Return the (X, Y) coordinate for the center point of the cell that contains the specified text.  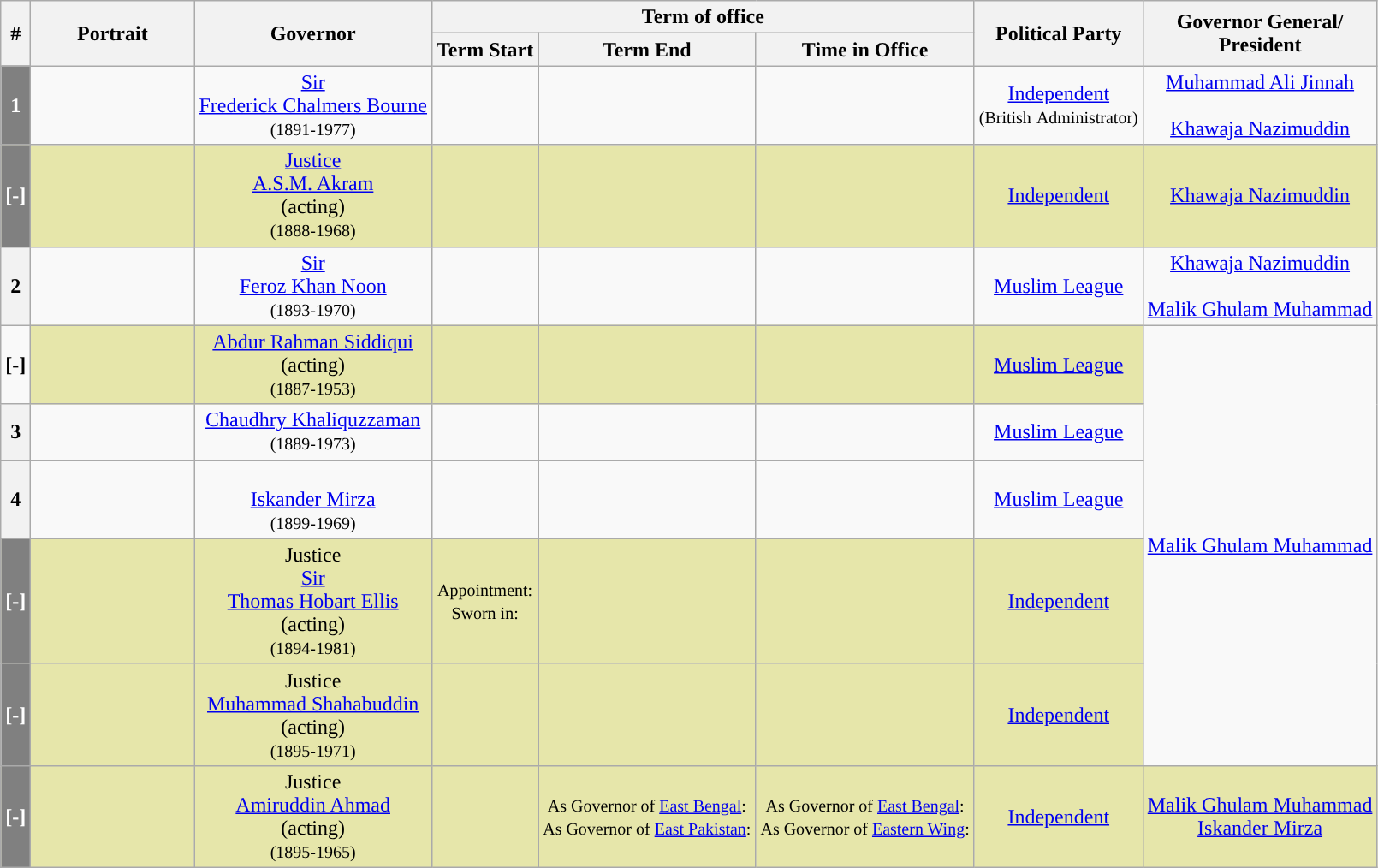
Independent(British Administrator) (1058, 105)
JusticeA.S.M. Akram(acting)(1888-1968) (313, 195)
Appointment:Sworn in: (485, 601)
SirFeroz Khan Noon(1893-1970) (313, 286)
3 (15, 431)
Governor (313, 33)
JusticeMuhammad Shahabuddin(acting)(1895-1971) (313, 714)
Term Start (485, 50)
Time in Office (864, 50)
JusticeAmiruddin Ahmad(acting)(1895-1965) (313, 817)
Khawaja NazimuddinMalik Ghulam Muhammad (1260, 286)
Portrait (113, 33)
2 (15, 286)
4 (15, 499)
Governor General/President (1260, 33)
As Governor of East Bengal:As Governor of Eastern Wing: (864, 817)
SirFrederick Chalmers Bourne(1891-1977) (313, 105)
Khawaja Nazimuddin (1260, 195)
1 (15, 105)
Muhammad Ali JinnahKhawaja Nazimuddin (1260, 105)
JusticeSirThomas Hobart Ellis(acting)(1894-1981) (313, 601)
Malik Ghulam MuhammadIskander Mirza (1260, 817)
Political Party (1058, 33)
Term of office (704, 17)
Iskander Mirza(1899-1969) (313, 499)
Malik Ghulam Muhammad (1260, 545)
Chaudhry Khaliquzzaman(1889-1973) (313, 431)
Term End (647, 50)
# (15, 33)
Abdur Rahman Siddiqui(acting)(1887-1953) (313, 365)
As Governor of East Bengal:As Governor of East Pakistan: (647, 817)
